For the text-containing cell, return its midpoint in (X, Y) coordinate format. 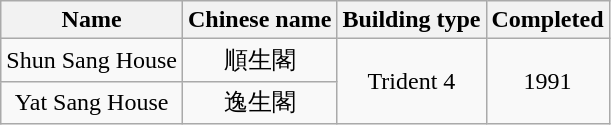
Completed (548, 20)
Building type (412, 20)
1991 (548, 82)
順生閣 (259, 60)
Name (92, 20)
Shun Sang House (92, 60)
Chinese name (259, 20)
Yat Sang House (92, 102)
逸生閣 (259, 102)
Trident 4 (412, 82)
